Search for the cell housing the specified text and yield its (x, y) center coordinate. 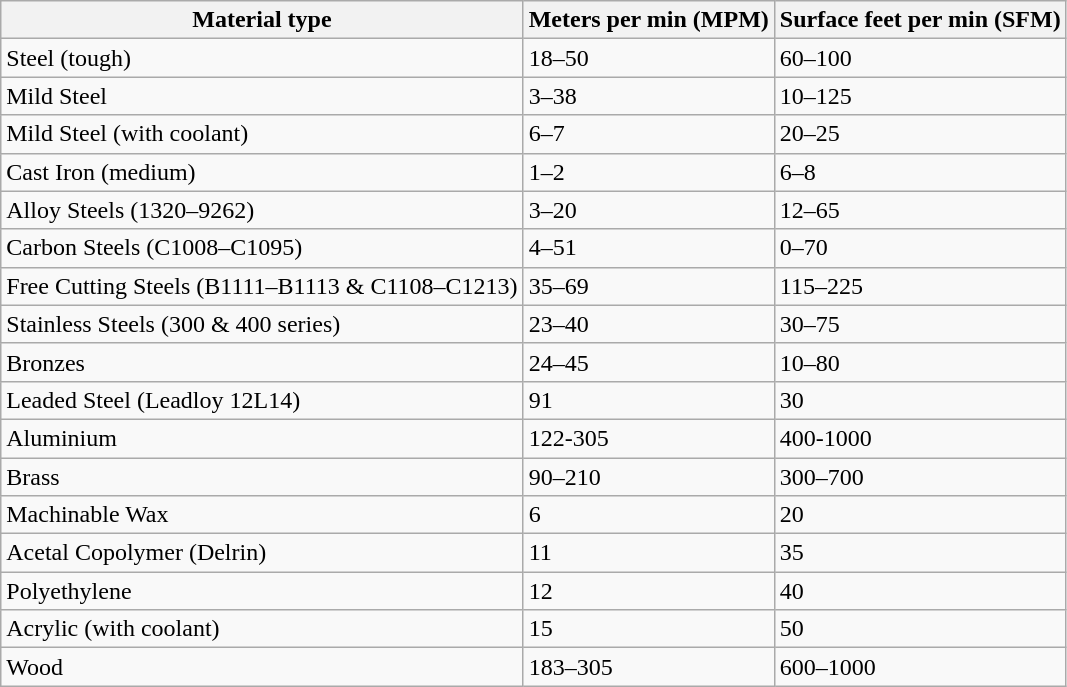
3–38 (648, 96)
Mild Steel (262, 96)
50 (920, 629)
30 (920, 400)
Cast Iron (medium) (262, 172)
18–50 (648, 58)
400-1000 (920, 438)
0–70 (920, 248)
35–69 (648, 286)
12–65 (920, 210)
40 (920, 591)
20–25 (920, 134)
Meters per min (MPM) (648, 20)
600–1000 (920, 667)
Bronzes (262, 362)
115–225 (920, 286)
Free Cutting Steels (B1111–B1113 & C1108–C1213) (262, 286)
90–210 (648, 477)
10–125 (920, 96)
4–51 (648, 248)
Polyethylene (262, 591)
183–305 (648, 667)
300–700 (920, 477)
10–80 (920, 362)
3–20 (648, 210)
30–75 (920, 324)
Stainless Steels (300 & 400 series) (262, 324)
Material type (262, 20)
Acetal Copolymer (Delrin) (262, 553)
Brass (262, 477)
60–100 (920, 58)
23–40 (648, 324)
Leaded Steel (Leadloy 12L14) (262, 400)
20 (920, 515)
Surface feet per min (SFM) (920, 20)
6–7 (648, 134)
Machinable Wax (262, 515)
12 (648, 591)
6–8 (920, 172)
Alloy Steels (1320–9262) (262, 210)
6 (648, 515)
15 (648, 629)
Carbon Steels (C1008–C1095) (262, 248)
Aluminium (262, 438)
Mild Steel (with coolant) (262, 134)
91 (648, 400)
11 (648, 553)
Steel (tough) (262, 58)
24–45 (648, 362)
35 (920, 553)
Wood (262, 667)
Acrylic (with coolant) (262, 629)
122-305 (648, 438)
1–2 (648, 172)
